Output the (X, Y) coordinate of the center of the cell containing the given text.  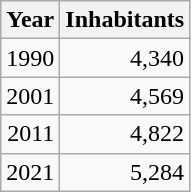
4,569 (125, 96)
4,822 (125, 134)
2011 (30, 134)
4,340 (125, 58)
2001 (30, 96)
2021 (30, 172)
5,284 (125, 172)
Year (30, 20)
1990 (30, 58)
Inhabitants (125, 20)
